Scan for the cell matching the given text and deliver its (X, Y) coordinate at center. 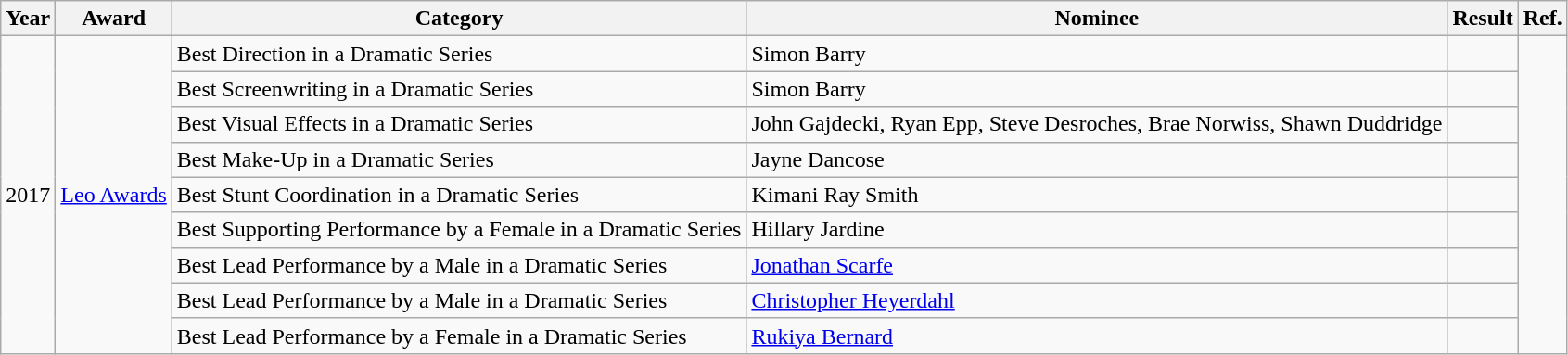
Best Screenwriting in a Dramatic Series (459, 89)
Christopher Heyerdahl (1097, 300)
Best Stunt Coordination in a Dramatic Series (459, 195)
Jayne Dancose (1097, 159)
Kimani Ray Smith (1097, 195)
Best Visual Effects in a Dramatic Series (459, 124)
Rukiya Bernard (1097, 336)
Award (114, 19)
2017 (28, 195)
Best Make-Up in a Dramatic Series (459, 159)
Nominee (1097, 19)
Year (28, 19)
Best Lead Performance by a Female in a Dramatic Series (459, 336)
Best Supporting Performance by a Female in a Dramatic Series (459, 230)
Hillary Jardine (1097, 230)
John Gajdecki, Ryan Epp, Steve Desroches, Brae Norwiss, Shawn Duddridge (1097, 124)
Best Direction in a Dramatic Series (459, 54)
Leo Awards (114, 195)
Category (459, 19)
Jonathan Scarfe (1097, 265)
Ref. (1543, 19)
Result (1483, 19)
